From the cell containing the given text, extract its center point as (X, Y) coordinate. 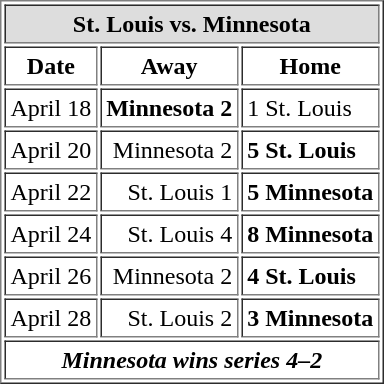
3 Minnesota (310, 318)
April 28 (50, 318)
5 St. Louis (310, 150)
St. Louis 4 (169, 234)
Away (169, 66)
Date (50, 66)
April 18 (50, 108)
St. Louis vs. Minnesota (192, 24)
8 Minnesota (310, 234)
Home (310, 66)
April 20 (50, 150)
St. Louis 1 (169, 192)
April 22 (50, 192)
Minnesota wins series 4–2 (192, 360)
April 24 (50, 234)
4 St. Louis (310, 276)
St. Louis 2 (169, 318)
1 St. Louis (310, 108)
April 26 (50, 276)
5 Minnesota (310, 192)
